Return [X, Y] of the center of cell containing provided text 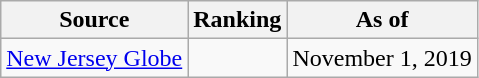
As of [382, 20]
Ranking [238, 20]
Source [94, 20]
New Jersey Globe [94, 58]
November 1, 2019 [382, 58]
